Capture the cell that displays the provided text and extract its [X, Y] central coordinate. 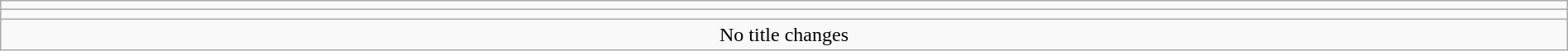
No title changes [784, 35]
